Return (x, y) of the center of cell containing provided text 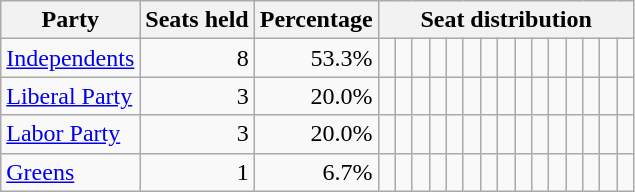
8 (197, 58)
53.3% (316, 58)
Seat distribution (506, 20)
Party (70, 20)
Independents (70, 58)
Labor Party (70, 134)
6.7% (316, 172)
Seats held (197, 20)
Percentage (316, 20)
Liberal Party (70, 96)
Greens (70, 172)
1 (197, 172)
